Detect which cell encompasses the target text, then output its [x, y] center coordinate. 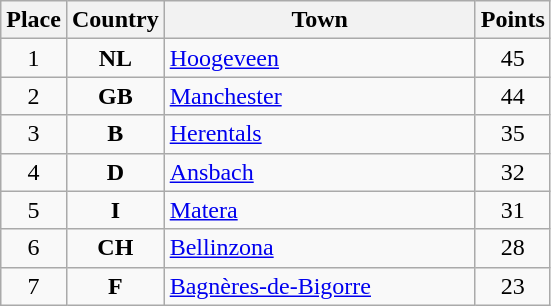
4 [34, 172]
28 [512, 248]
Ansbach [320, 172]
31 [512, 210]
Country [115, 20]
NL [115, 58]
Place [34, 20]
Herentals [320, 134]
35 [512, 134]
GB [115, 96]
Points [512, 20]
D [115, 172]
23 [512, 286]
6 [34, 248]
Bellinzona [320, 248]
3 [34, 134]
F [115, 286]
Manchester [320, 96]
I [115, 210]
Matera [320, 210]
CH [115, 248]
Town [320, 20]
2 [34, 96]
32 [512, 172]
44 [512, 96]
5 [34, 210]
Hoogeveen [320, 58]
7 [34, 286]
B [115, 134]
Bagnères-de-Bigorre [320, 286]
1 [34, 58]
45 [512, 58]
